Locate the cell with the specified text and output its (X, Y) center coordinate. 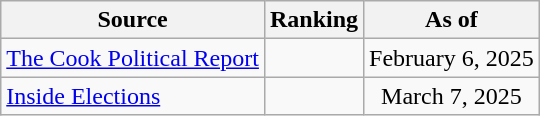
As of (452, 20)
Ranking (314, 20)
Inside Elections (133, 96)
March 7, 2025 (452, 96)
The Cook Political Report (133, 58)
Source (133, 20)
February 6, 2025 (452, 58)
